Extract the [X, Y] coordinate from the center of the cell holding the provided text.  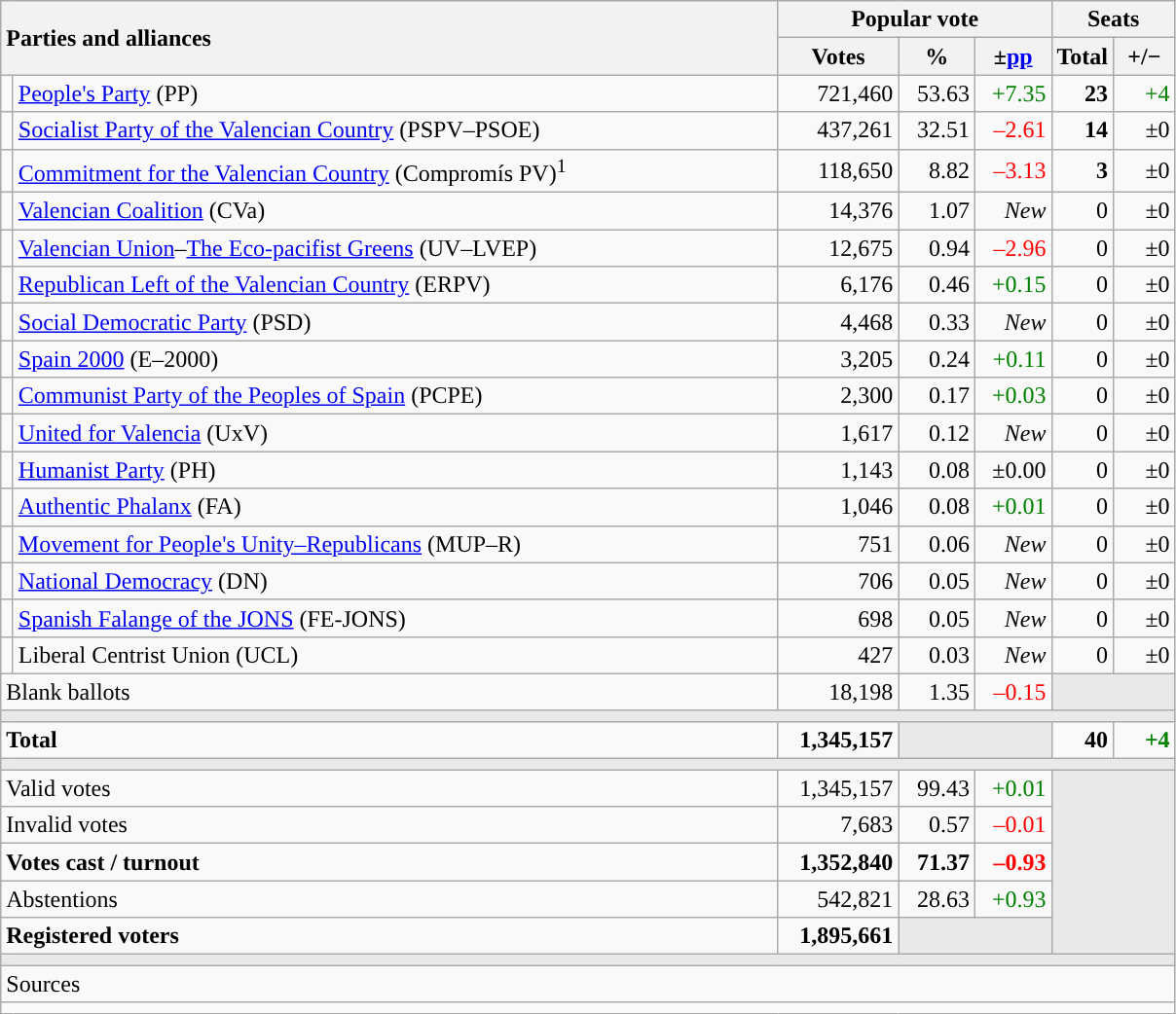
Social Democratic Party (PSD) [395, 322]
Republican Left of the Valencian Country (ERPV) [395, 285]
698 [838, 618]
±pp [1012, 56]
+0.11 [1012, 359]
Socialist Party of the Valencian Country (PSPV–PSOE) [395, 130]
Abstentions [389, 899]
0.12 [937, 433]
8.82 [937, 171]
Communist Party of the Peoples of Spain (PCPE) [395, 396]
Humanist Party (PH) [395, 470]
Seats [1114, 19]
Registered voters [389, 936]
Spain 2000 (E–2000) [395, 359]
Movement for People's Unity–Republicans (MUP–R) [395, 544]
–3.13 [1012, 171]
Valid votes [389, 788]
6,176 [838, 285]
+0.03 [1012, 396]
0.06 [937, 544]
3,205 [838, 359]
+0.93 [1012, 899]
Valencian Union–The Eco-pacifist Greens (UV–LVEP) [395, 248]
23 [1083, 93]
721,460 [838, 93]
–0.01 [1012, 825]
National Democracy (DN) [395, 581]
40 [1083, 740]
0.57 [937, 825]
+7.35 [1012, 93]
1,143 [838, 470]
28.63 [937, 899]
542,821 [838, 899]
Invalid votes [389, 825]
Votes [838, 56]
Spanish Falange of the JONS (FE-JONS) [395, 618]
1.07 [937, 211]
14 [1083, 130]
99.43 [937, 788]
United for Valencia (UxV) [395, 433]
0.46 [937, 285]
Liberal Centrist Union (UCL) [395, 655]
+/− [1145, 56]
–0.15 [1012, 692]
1.35 [937, 692]
±0.00 [1012, 470]
Sources [588, 984]
118,650 [838, 171]
People's Party (PP) [395, 93]
% [937, 56]
Popular vote [915, 19]
1,046 [838, 507]
53.63 [937, 93]
–2.96 [1012, 248]
4,468 [838, 322]
1,617 [838, 433]
–2.61 [1012, 130]
706 [838, 581]
18,198 [838, 692]
437,261 [838, 130]
0.94 [937, 248]
Valencian Coalition (CVa) [395, 211]
71.37 [937, 862]
0.17 [937, 396]
1,895,661 [838, 936]
+0.15 [1012, 285]
Parties and alliances [389, 38]
Blank ballots [389, 692]
0.03 [937, 655]
Commitment for the Valencian Country (Compromís PV)1 [395, 171]
0.33 [937, 322]
Authentic Phalanx (FA) [395, 507]
1,352,840 [838, 862]
0.24 [937, 359]
–0.93 [1012, 862]
14,376 [838, 211]
32.51 [937, 130]
751 [838, 544]
2,300 [838, 396]
7,683 [838, 825]
3 [1083, 171]
427 [838, 655]
12,675 [838, 248]
Votes cast / turnout [389, 862]
